Scan for the cell matching the given text and deliver its (x, y) coordinate at center. 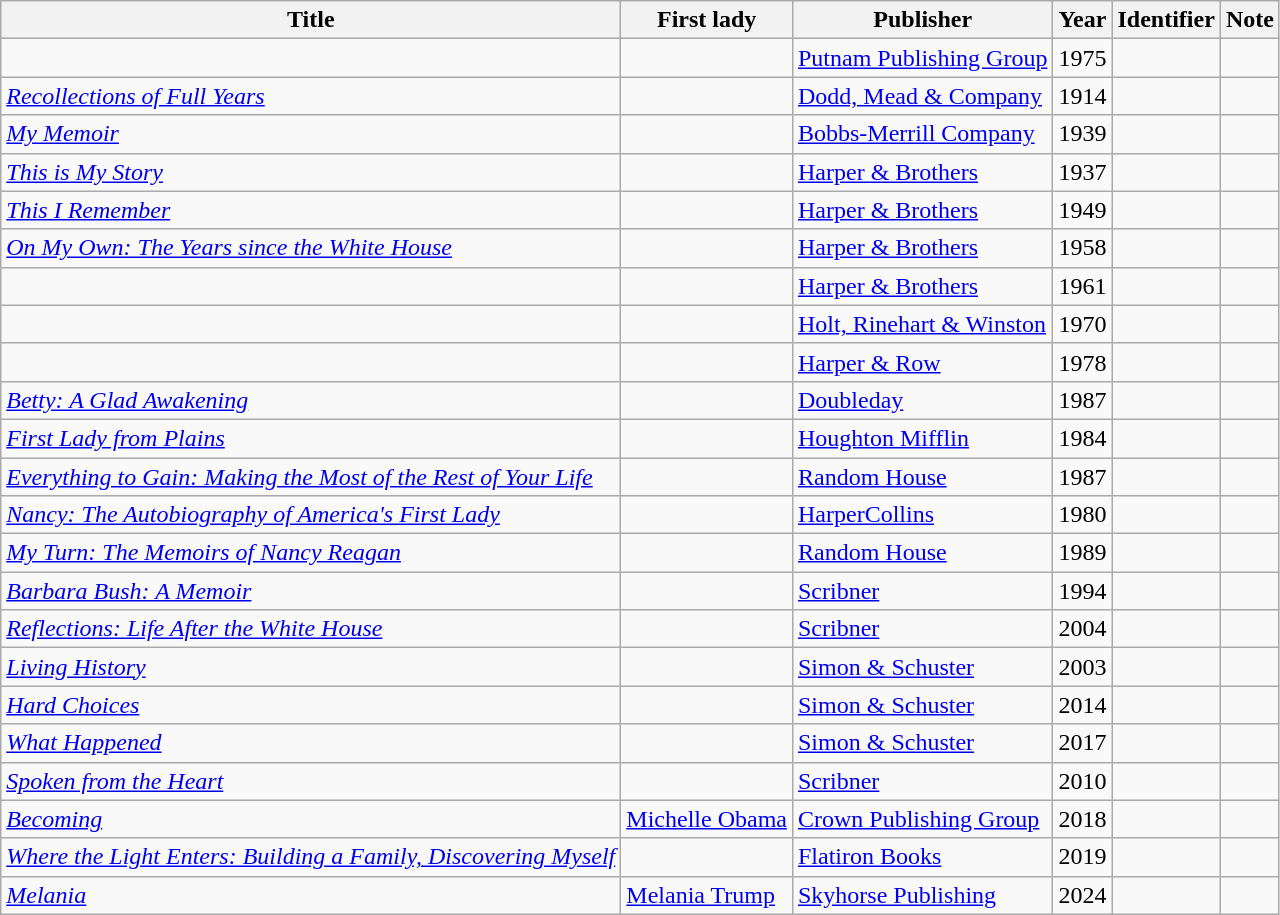
1975 (1082, 58)
Melania Trump (707, 895)
Harper & Row (922, 362)
First Lady from Plains (311, 438)
2017 (1082, 743)
Everything to Gain: Making the Most of the Rest of Your Life (311, 477)
1970 (1082, 324)
1958 (1082, 248)
Note (1250, 20)
2018 (1082, 819)
Michelle Obama (707, 819)
1937 (1082, 172)
Identifier (1166, 20)
1961 (1082, 286)
Where the Light Enters: Building a Family, Discovering Myself (311, 857)
1914 (1082, 96)
2004 (1082, 629)
2003 (1082, 667)
Nancy: The Autobiography of America's First Lady (311, 515)
2019 (1082, 857)
Living History (311, 667)
1939 (1082, 134)
What Happened (311, 743)
2010 (1082, 781)
1978 (1082, 362)
This I Remember (311, 210)
Hard Choices (311, 705)
2024 (1082, 895)
Crown Publishing Group (922, 819)
Houghton Mifflin (922, 438)
Holt, Rinehart & Winston (922, 324)
First lady (707, 20)
Spoken from the Heart (311, 781)
Bobbs-Merrill Company (922, 134)
Reflections: Life After the White House (311, 629)
Barbara Bush: A Memoir (311, 591)
Publisher (922, 20)
1994 (1082, 591)
My Turn: The Memoirs of Nancy Reagan (311, 553)
Putnam Publishing Group (922, 58)
1984 (1082, 438)
Dodd, Mead & Company (922, 96)
Betty: A Glad Awakening (311, 400)
Recollections of Full Years (311, 96)
HarperCollins (922, 515)
Title (311, 20)
Skyhorse Publishing (922, 895)
This is My Story (311, 172)
1949 (1082, 210)
Flatiron Books (922, 857)
Becoming (311, 819)
Melania (311, 895)
On My Own: The Years since the White House (311, 248)
1989 (1082, 553)
2014 (1082, 705)
Year (1082, 20)
My Memoir (311, 134)
1980 (1082, 515)
Doubleday (922, 400)
